Return [x, y] of the center of cell containing provided text 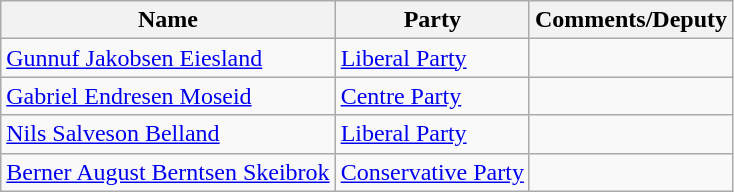
Party [432, 20]
Gabriel Endresen Moseid [168, 96]
Conservative Party [432, 172]
Name [168, 20]
Comments/Deputy [630, 20]
Nils Salveson Belland [168, 134]
Berner August Berntsen Skeibrok [168, 172]
Gunnuf Jakobsen Eiesland [168, 58]
Centre Party [432, 96]
